Search for the cell housing the specified text and yield its [X, Y] center coordinate. 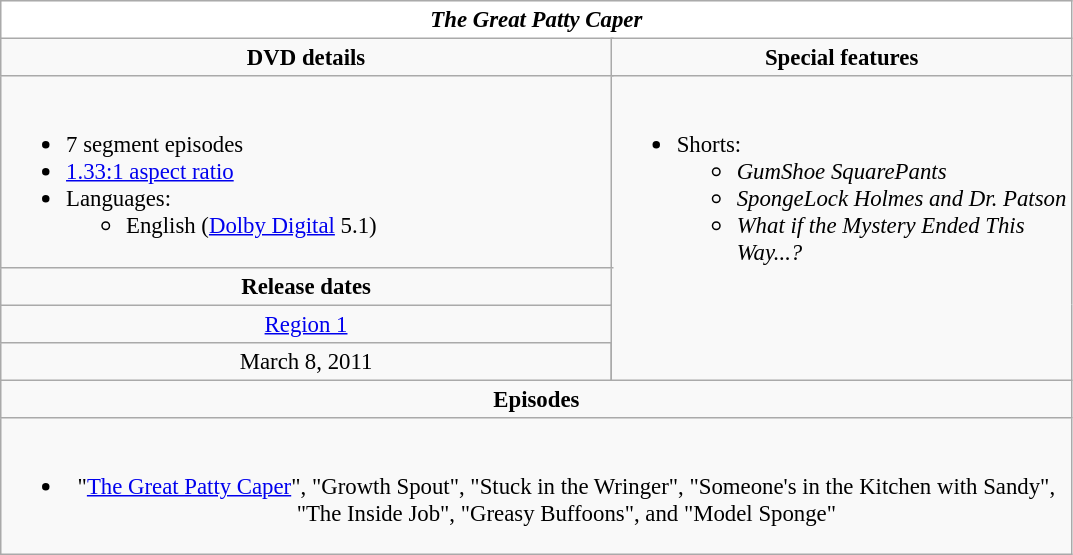
7 segment episodes1.33:1 aspect ratioLanguages:English (Dolby Digital 5.1) [306, 172]
Region 1 [306, 324]
Episodes [536, 399]
DVD details [306, 58]
Release dates [306, 286]
March 8, 2011 [306, 361]
Special features [842, 58]
The Great Patty Caper [536, 20]
Shorts:GumShoe SquarePantsSpongeLock Holmes and Dr. PatsonWhat if the Mystery Ended This Way...? [842, 228]
